Provide the [X, Y] coordinate of the cell's center where the given text is located.  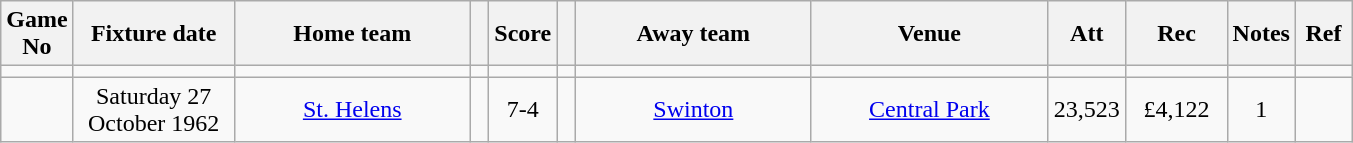
Fixture date [154, 34]
St. Helens [352, 110]
Att [1086, 34]
Game No [37, 34]
1 [1261, 110]
Home team [352, 34]
Ref [1323, 34]
£4,122 [1176, 110]
Score [523, 34]
Venue [929, 34]
Central Park [929, 110]
7-4 [523, 110]
Rec [1176, 34]
Away team [693, 34]
Saturday 27 October 1962 [154, 110]
Notes [1261, 34]
23,523 [1086, 110]
Swinton [693, 110]
